Locate the cell with the specified text and output its [x, y] center coordinate. 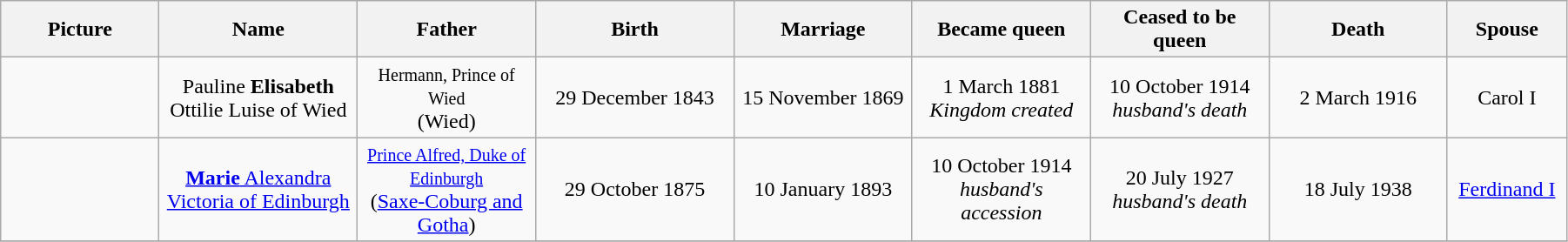
15 November 1869 [823, 97]
Ceased to be queen [1180, 30]
10 October 1914husband's accession [1001, 190]
Ferdinand I [1507, 190]
Name [258, 30]
Pauline Elisabeth Ottilie Luise of Wied [258, 97]
Spouse [1507, 30]
29 December 1843 [635, 97]
10 October 1914husband's death [1180, 97]
20 July 1927husband's death [1180, 190]
Picture [80, 30]
2 March 1916 [1357, 97]
Marriage [823, 30]
Father [447, 30]
29 October 1875 [635, 190]
18 July 1938 [1357, 190]
Hermann, Prince of Wied(Wied) [447, 97]
Birth [635, 30]
10 January 1893 [823, 190]
Death [1357, 30]
Prince Alfred, Duke of Edinburgh(Saxe-Coburg and Gotha) [447, 190]
Marie Alexandra Victoria of Edinburgh [258, 190]
1 March 1881Kingdom created [1001, 97]
Became queen [1001, 30]
Carol I [1507, 97]
